Detect which cell encompasses the target text, then output its [x, y] center coordinate. 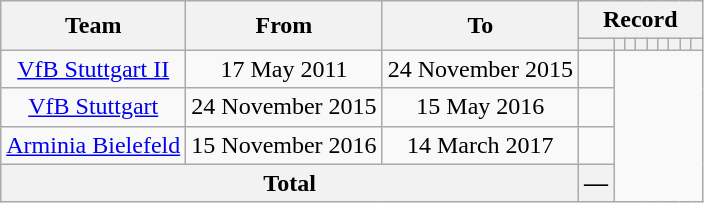
15 May 2016 [480, 107]
Record [640, 20]
17 May 2011 [284, 69]
Team [94, 26]
15 November 2016 [284, 145]
Arminia Bielefeld [94, 145]
14 March 2017 [480, 145]
Total [290, 183]
To [480, 26]
— [596, 183]
From [284, 26]
VfB Stuttgart II [94, 69]
VfB Stuttgart [94, 107]
